Provide the [X, Y] coordinate of the cell's center where the given text is located.  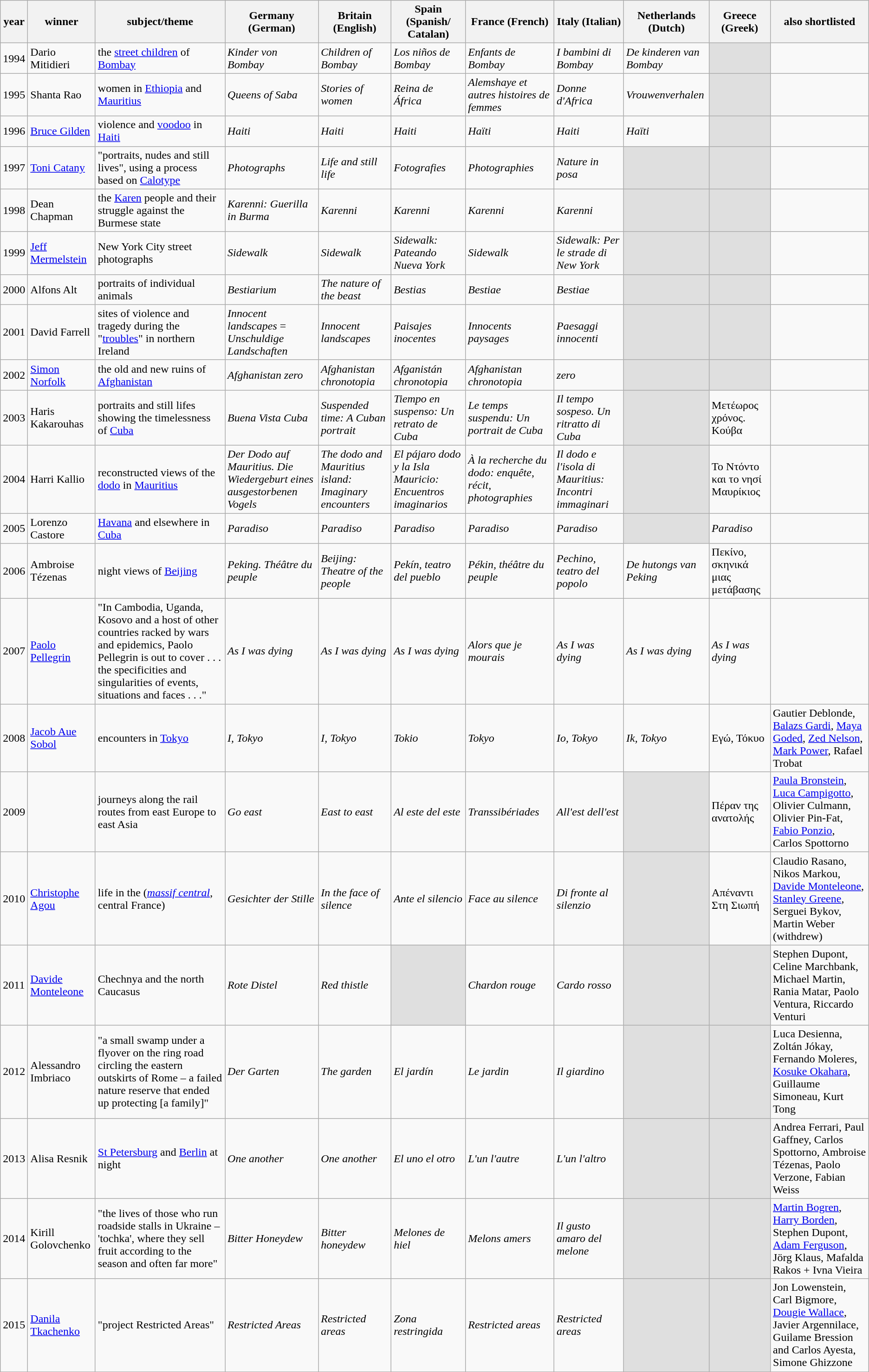
L'un l'autre [510, 1158]
Dario Mitidieri [62, 58]
Photographs [272, 168]
Los niños de Bombay [428, 58]
The nature of the beast [355, 290]
El uno el otro [428, 1158]
2011 [14, 985]
1996 [14, 131]
Greece (Greek) [740, 22]
Dean Chapman [62, 210]
Kinder von Bombay [272, 58]
Children of Bombay [355, 58]
subject/theme [160, 22]
Il tempo sospeso. Un ritratto di Cuba [589, 418]
Sidewalk: Per le strade di New York [589, 253]
2001 [14, 332]
2006 [14, 571]
Le temps suspendu: Un portrait de Cuba [510, 418]
Bestiarium [272, 290]
portraits of individual animals [160, 290]
Paesaggi innocenti [589, 332]
Εγώ, Τόκυο [740, 738]
2005 [14, 528]
the street children of Bombay [160, 58]
Le jardin [510, 1072]
1994 [14, 58]
Havana and elsewhere in Cuba [160, 528]
Alessandro Imbriaco [62, 1072]
Jon Lowenstein, Carl Bigmore, Dougie Wallace, Javier Argennilace, Guilame Bression and Carlos Ayesta, Simone Ghizzone [820, 1325]
Life and still life [355, 168]
Chechnya and the north Caucasus [160, 985]
Haris Kakarouhas [62, 418]
Harri Kallio [62, 479]
2012 [14, 1072]
Simon Norfolk [62, 375]
In the face of silence [355, 899]
2013 [14, 1158]
"project Restricted Areas" [160, 1325]
Lorenzo Castore [62, 528]
Suspended time: A Cuban portrait [355, 418]
New York City street photographs [160, 253]
Buena Vista Cuba [272, 418]
Photographies [510, 168]
Alemshaye et autres histoires de femmes [510, 95]
2004 [14, 479]
Jacob Aue Sobol [62, 738]
Danila Tkachenko [62, 1325]
El jardín [428, 1072]
Der Garten [272, 1072]
Der Dodo auf Mauritius. Die Wiedergeburt eines ausgestorbenen Vogels [272, 479]
Germany (German) [272, 22]
Aπέναντι Στη Σιωπή [740, 899]
"portraits, nudes and still lives", using a process based on Calotype [160, 168]
2003 [14, 418]
Afganistán chronotopia [428, 375]
Bitter Honeydew [272, 1238]
Stephen Dupont, Celine Marchbank, Michael Martin, Rania Matar, Paolo Ventura, Riccardo Venturi [820, 985]
Di fronte al silenzio [589, 899]
Reina de África [428, 95]
Pekín, teatro del pueblo [428, 571]
Paisajes inocentes [428, 332]
Transsibériades [510, 812]
also shortlisted [820, 22]
Rote Distel [272, 985]
Shanta Rao [62, 95]
Innocent landscapes = Unschuldige Landschaften [272, 332]
All'est dell'est [589, 812]
the old and new ruins of Afghanistan [160, 375]
Enfants de Bombay [510, 58]
Το Ντόντο και το νησί Μαυρίκιος [740, 479]
2002 [14, 375]
Melons amers [510, 1238]
De hutongs van Peking [667, 571]
Paolo Pellegrin [62, 652]
2010 [14, 899]
David Farrell [62, 332]
Tokyo [510, 738]
Alisa Resnik [62, 1158]
Chardon rouge [510, 985]
violence and voodoo in Haiti [160, 131]
Il dodo e l'isola di Mauritius: Incontri immaginari [589, 479]
Gautier Deblonde, Balazs Gardi, Maya Goded, Zed Nelson, Mark Power, Rafael Trobat [820, 738]
encounters in Tokyo [160, 738]
St Petersburg and Berlin at night [160, 1158]
Tokio [428, 738]
Πεκίνο, σκηνικά μιας μετάβασης [740, 571]
Jeff Mermelstein [62, 253]
Italy (Italian) [589, 22]
2015 [14, 1325]
Nature in posa [589, 168]
Vrouwenverhalen [667, 95]
Tiempo en suspenso: Un retrato de Cuba [428, 418]
year [14, 22]
Peking. Théâtre du peuple [272, 571]
Bitter honeydew [355, 1238]
Io, Tokyo [589, 738]
El pájaro dodo y la Isla Mauricio: Encuentros imaginarios [428, 479]
women in Ethiopia and Mauritius [160, 95]
Davide Monteleone [62, 985]
Ambroise Tézenas [62, 571]
I bambini di Bombay [589, 58]
Gesichter der Stille [272, 899]
sites of violence and tragedy during the "troubles" in northern Ireland [160, 332]
journeys along the rail routes from east Europe to east Asia [160, 812]
Sidewalk: Pateando Nueva York [428, 253]
Christophe Agou [62, 899]
Paula Bronstein, Luca Campigotto, Olivier Culmann, Olivier Pin-Fat, Fabio Ponzio, Carlos Spottorno [820, 812]
"a small swamp under a flyover on the ring road circling the eastern outskirts of Rome – a failed nature reserve that ended up protecting [a family]" [160, 1072]
Donne d'Africa [589, 95]
life in the (massif central, central France) [160, 899]
portraits and still lifes showing the timelessness of Cuba [160, 418]
Red thistle [355, 985]
Stories of women [355, 95]
Il gusto amaro del melone [589, 1238]
Μετέωρος χρόνος. Κούβα [740, 418]
France (French) [510, 22]
Alfons Alt [62, 290]
Beijing: Theatre of the people [355, 571]
"the lives of those who run roadside stalls in Ukraine – 'tochka', where they sell fruit according to the season and often far more" [160, 1238]
East to east [355, 812]
Restricted Areas [272, 1325]
L'un l'altro [589, 1158]
Innocents paysages [510, 332]
Ante el silencio [428, 899]
Face au silence [510, 899]
Pékin, théâtre du peuple [510, 571]
zero [589, 375]
the Karen people and their struggle against the Burmese state [160, 210]
The garden [355, 1072]
Al este del este [428, 812]
winner [62, 22]
1999 [14, 253]
reconstructed views of the dodo in Mauritius [160, 479]
Innocent landscapes [355, 332]
Netherlands (Dutch) [667, 22]
Queens of Saba [272, 95]
1997 [14, 168]
Fotografies [428, 168]
2000 [14, 290]
1998 [14, 210]
Zona restringida [428, 1325]
Spain (Spanish/ Catalan) [428, 22]
2014 [14, 1238]
Πέραν της ανατολής [740, 812]
Ik, Tokyo [667, 738]
night views of Beijing [160, 571]
Il giardino [589, 1072]
À la recherche du dodo: enquête, récit, photographies [510, 479]
Alors que je mourais [510, 652]
2008 [14, 738]
Claudio Rasano, Nikos Markou, Davide Monteleone, Stanley Greene, Serguei Bykov, Martin Weber (withdrew) [820, 899]
Go east [272, 812]
Britain (English) [355, 22]
Melones de hiel [428, 1238]
Bestias [428, 290]
2007 [14, 652]
Cardo rosso [589, 985]
1995 [14, 95]
De kinderen van Bombay [667, 58]
Martin Bogren, Harry Borden, Stephen Dupont, Adam Ferguson, Jörg Klaus, Mafalda Rakos + Ivna Vieira [820, 1238]
Karenni: Guerilla in Burma [272, 210]
Andrea Ferrari, Paul Gaffney, Carlos Spottorno, Ambroise Tézenas, Paolo Verzone, Fabian Weiss [820, 1158]
Afghanistan zero [272, 375]
The dodo and Mauritius island: Imaginary encounters [355, 479]
2009 [14, 812]
Bruce Gilden [62, 131]
Toni Catany [62, 168]
Pechino, teatro del popolo [589, 571]
Luca Desienna, Zoltán Jókay, Fernando Moleres, Kosuke Okahara, Guillaume Simoneau, Kurt Tong [820, 1072]
Kirill Golovchenko [62, 1238]
